Return the (X, Y) coordinate for the center point of the cell that contains the specified text.  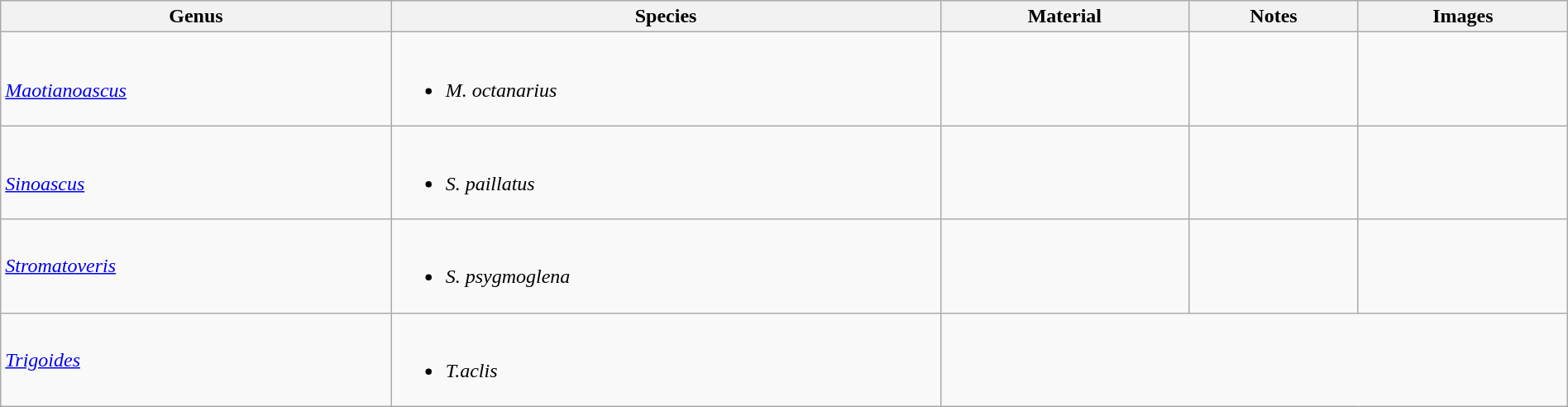
Images (1462, 17)
Material (1065, 17)
Stromatoveris (196, 266)
M. octanarius (666, 79)
S. psygmoglena (666, 266)
Trigoides (196, 359)
T.aclis (666, 359)
S. paillatus (666, 172)
Maotianoascus (196, 79)
Species (666, 17)
Sinoascus (196, 172)
Genus (196, 17)
Notes (1274, 17)
